Determine the [X, Y] coordinate at the center of the cell enclosing the given text.  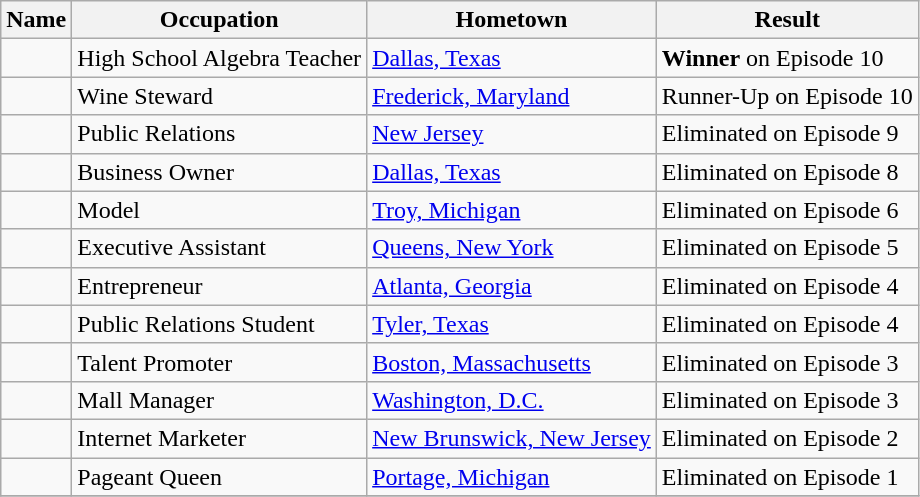
Hometown [512, 20]
Eliminated on Episode 9 [787, 134]
Atlanta, Georgia [512, 286]
Portage, Michigan [512, 477]
High School Algebra Teacher [220, 58]
Business Owner [220, 172]
Public Relations [220, 134]
Public Relations Student [220, 324]
Result [787, 20]
Wine Steward [220, 96]
Mall Manager [220, 400]
Tyler, Texas [512, 324]
Washington, D.C. [512, 400]
Pageant Queen [220, 477]
Occupation [220, 20]
Runner-Up on Episode 10 [787, 96]
Eliminated on Episode 5 [787, 248]
Model [220, 210]
Eliminated on Episode 6 [787, 210]
Boston, Massachusetts [512, 362]
Eliminated on Episode 8 [787, 172]
Talent Promoter [220, 362]
Eliminated on Episode 2 [787, 438]
Name [36, 20]
Eliminated on Episode 1 [787, 477]
New Jersey [512, 134]
Internet Marketer [220, 438]
Frederick, Maryland [512, 96]
Winner on Episode 10 [787, 58]
Queens, New York [512, 248]
Entrepreneur [220, 286]
New Brunswick, New Jersey [512, 438]
Troy, Michigan [512, 210]
Executive Assistant [220, 248]
